Determine the (X, Y) coordinate at the center of the cell enclosing the given text.  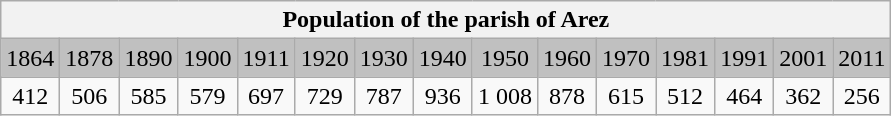
2001 (804, 58)
1940 (442, 58)
585 (148, 96)
878 (566, 96)
697 (266, 96)
787 (384, 96)
1930 (384, 58)
1 008 (504, 96)
1911 (266, 58)
1950 (504, 58)
1900 (208, 58)
936 (442, 96)
1960 (566, 58)
729 (324, 96)
1864 (30, 58)
512 (686, 96)
362 (804, 96)
1981 (686, 58)
2011 (862, 58)
1970 (626, 58)
579 (208, 96)
1920 (324, 58)
1890 (148, 58)
464 (744, 96)
506 (90, 96)
615 (626, 96)
1991 (744, 58)
412 (30, 96)
1878 (90, 58)
Population of the parish of Arez (446, 20)
256 (862, 96)
